Output the [X, Y] coordinate of the center of the cell containing the given text.  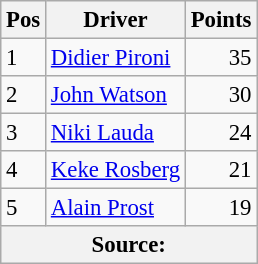
30 [220, 95]
1 [24, 58]
Keke Rosberg [116, 170]
2 [24, 95]
Alain Prost [116, 208]
3 [24, 133]
5 [24, 208]
35 [220, 58]
Pos [24, 20]
Points [220, 20]
Didier Pironi [116, 58]
John Watson [116, 95]
4 [24, 170]
19 [220, 208]
Driver [116, 20]
24 [220, 133]
Source: [129, 245]
Niki Lauda [116, 133]
21 [220, 170]
